Pinpoint the cell where the given text exists, returning its (X, Y) midpoint coordinate. 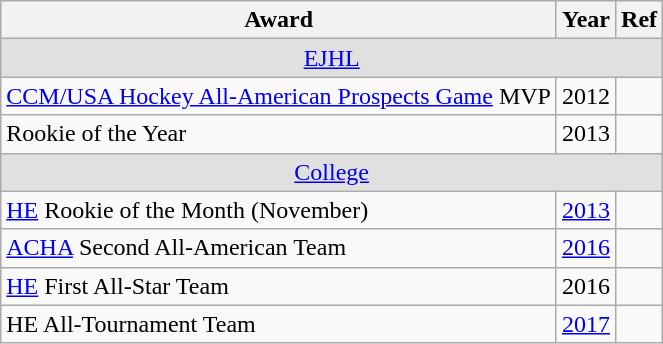
College (332, 172)
Year (586, 20)
HE First All-Star Team (279, 286)
Rookie of the Year (279, 134)
HE Rookie of the Month (November) (279, 210)
HE All-Tournament Team (279, 324)
Award (279, 20)
2017 (586, 324)
ACHA Second All-American Team (279, 248)
EJHL (332, 58)
CCM/USA Hockey All-American Prospects Game MVP (279, 96)
Ref (640, 20)
2012 (586, 96)
